Scan for the cell matching the given text and deliver its (X, Y) coordinate at center. 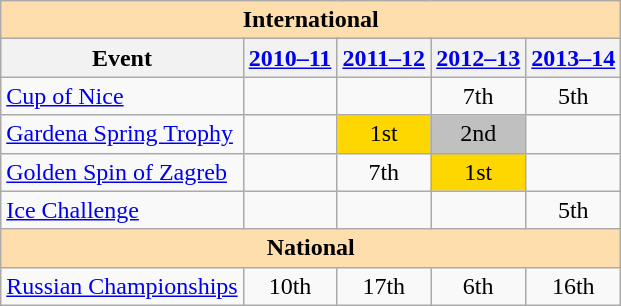
2011–12 (384, 58)
Event (122, 58)
Gardena Spring Trophy (122, 134)
Golden Spin of Zagreb (122, 172)
Russian Championships (122, 286)
17th (384, 286)
2nd (478, 134)
Ice Challenge (122, 210)
16th (574, 286)
International (311, 20)
National (311, 248)
2010–11 (290, 58)
10th (290, 286)
2012–13 (478, 58)
6th (478, 286)
Cup of Nice (122, 96)
2013–14 (574, 58)
